Return [x, y] of the center of cell containing provided text 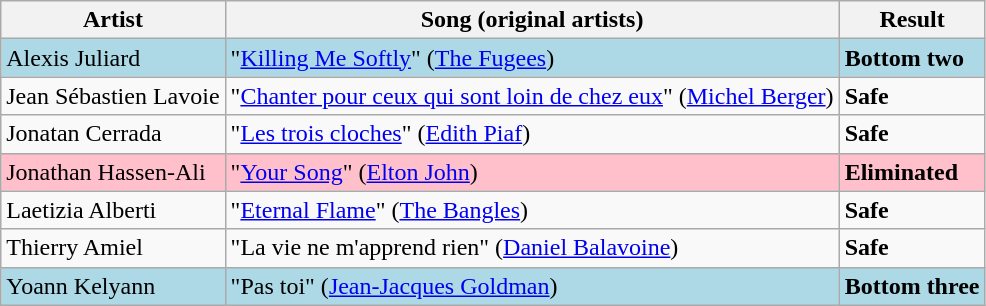
Jonatan Cerrada [113, 134]
Artist [113, 20]
Bottom three [912, 286]
"Chanter pour ceux qui sont loin de chez eux" (Michel Berger) [532, 96]
Result [912, 20]
Jean Sébastien Lavoie [113, 96]
"Killing Me Softly" (The Fugees) [532, 58]
Jonathan Hassen-Ali [113, 172]
Bottom two [912, 58]
"Eternal Flame" (The Bangles) [532, 210]
Laetizia Alberti [113, 210]
Eliminated [912, 172]
Thierry Amiel [113, 248]
"La vie ne m'apprend rien" (Daniel Balavoine) [532, 248]
"Pas toi" (Jean-Jacques Goldman) [532, 286]
"Your Song" (Elton John) [532, 172]
Song (original artists) [532, 20]
Alexis Juliard [113, 58]
Yoann Kelyann [113, 286]
"Les trois cloches" (Edith Piaf) [532, 134]
